Identify which cell holds the provided text, then report its (X, Y) central coordinate. 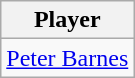
Player (68, 20)
Peter Barnes (68, 58)
